Find where the given text appears and provide that cell's center as (x, y) coordinate. 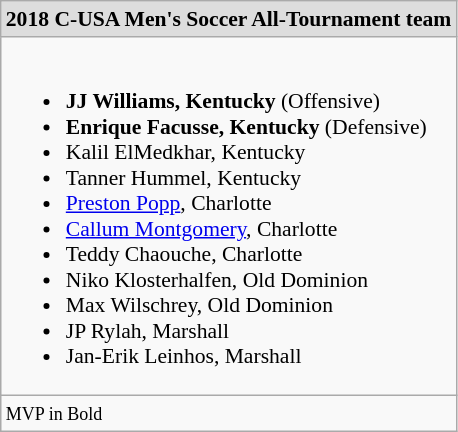
MVP in Bold (229, 414)
2018 C-USA Men's Soccer All-Tournament team (229, 19)
